Determine the (x, y) coordinate at the center of the cell enclosing the given text.  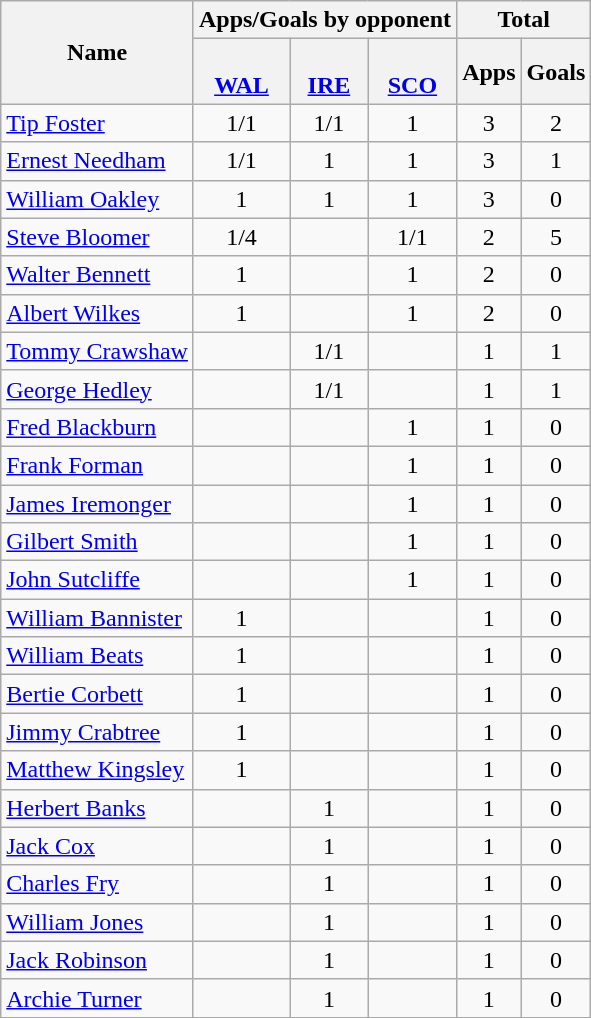
George Hedley (98, 389)
Jack Cox (98, 846)
Tommy Crawshaw (98, 351)
Name (98, 52)
Bertie Corbett (98, 694)
Jimmy Crabtree (98, 732)
Goals (556, 72)
William Jones (98, 922)
Gilbert Smith (98, 542)
Frank Forman (98, 465)
Fred Blackburn (98, 427)
IRE (330, 72)
William Bannister (98, 618)
James Iremonger (98, 503)
Albert Wilkes (98, 313)
Walter Bennett (98, 275)
Jack Robinson (98, 960)
William Beats (98, 656)
Total (524, 20)
John Sutcliffe (98, 580)
William Oakley (98, 199)
Apps/Goals by opponent (324, 20)
Tip Foster (98, 123)
WAL (241, 72)
5 (556, 237)
Steve Bloomer (98, 237)
Archie Turner (98, 998)
Ernest Needham (98, 161)
SCO (412, 72)
Herbert Banks (98, 808)
Matthew Kingsley (98, 770)
Apps (489, 72)
1/4 (241, 237)
Charles Fry (98, 884)
